Search for the cell housing the specified text and yield its [x, y] center coordinate. 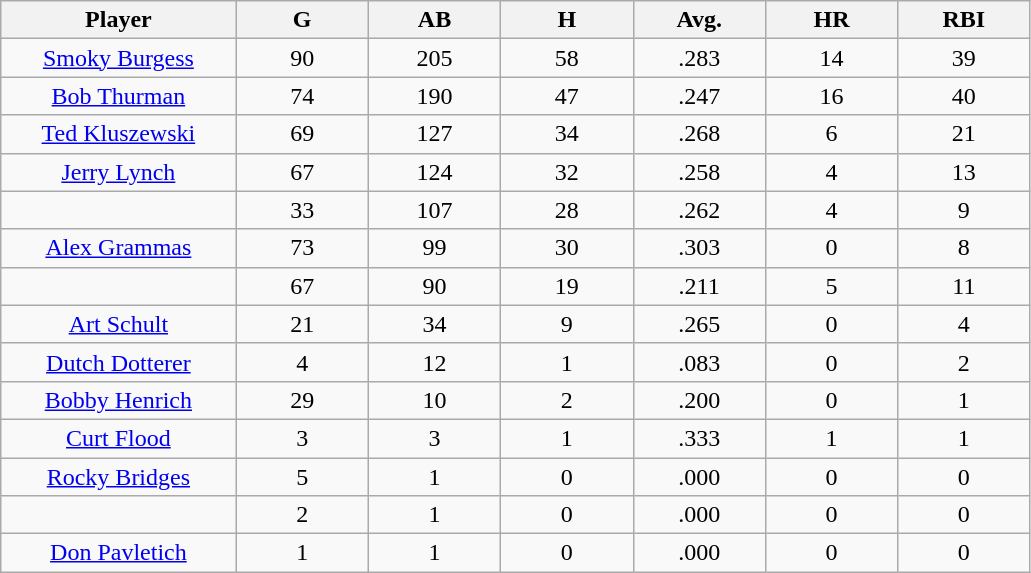
Avg. [699, 20]
107 [434, 210]
19 [567, 286]
.258 [699, 172]
11 [964, 286]
Ted Kluszewski [118, 134]
G [302, 20]
28 [567, 210]
.083 [699, 362]
74 [302, 96]
AB [434, 20]
.303 [699, 248]
.211 [699, 286]
Jerry Lynch [118, 172]
Curt Flood [118, 438]
.247 [699, 96]
12 [434, 362]
14 [831, 58]
Rocky Bridges [118, 477]
16 [831, 96]
127 [434, 134]
.333 [699, 438]
13 [964, 172]
47 [567, 96]
190 [434, 96]
Player [118, 20]
99 [434, 248]
124 [434, 172]
Bobby Henrich [118, 400]
29 [302, 400]
RBI [964, 20]
Art Schult [118, 324]
.283 [699, 58]
8 [964, 248]
.200 [699, 400]
Dutch Dotterer [118, 362]
10 [434, 400]
205 [434, 58]
.268 [699, 134]
40 [964, 96]
HR [831, 20]
Bob Thurman [118, 96]
H [567, 20]
33 [302, 210]
69 [302, 134]
39 [964, 58]
Don Pavletich [118, 553]
Alex Grammas [118, 248]
.265 [699, 324]
32 [567, 172]
.262 [699, 210]
73 [302, 248]
Smoky Burgess [118, 58]
58 [567, 58]
6 [831, 134]
30 [567, 248]
